Output the [x, y] coordinate of the center of the cell containing the given text.  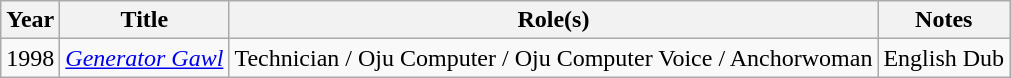
English Dub [944, 58]
Title [144, 20]
1998 [30, 58]
Role(s) [554, 20]
Technician / Oju Computer / Oju Computer Voice / Anchorwoman [554, 58]
Notes [944, 20]
Year [30, 20]
Generator Gawl [144, 58]
